Return [x, y] of the center of cell containing provided text 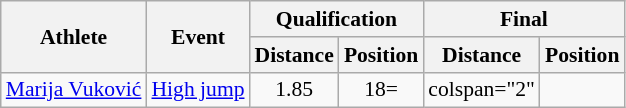
Marija Vuković [74, 90]
Event [198, 36]
Qualification [337, 19]
18= [381, 90]
Final [524, 19]
1.85 [294, 90]
colspan="2" [482, 90]
Athlete [74, 36]
High jump [198, 90]
